For the text-containing cell, return its midpoint in [x, y] coordinate format. 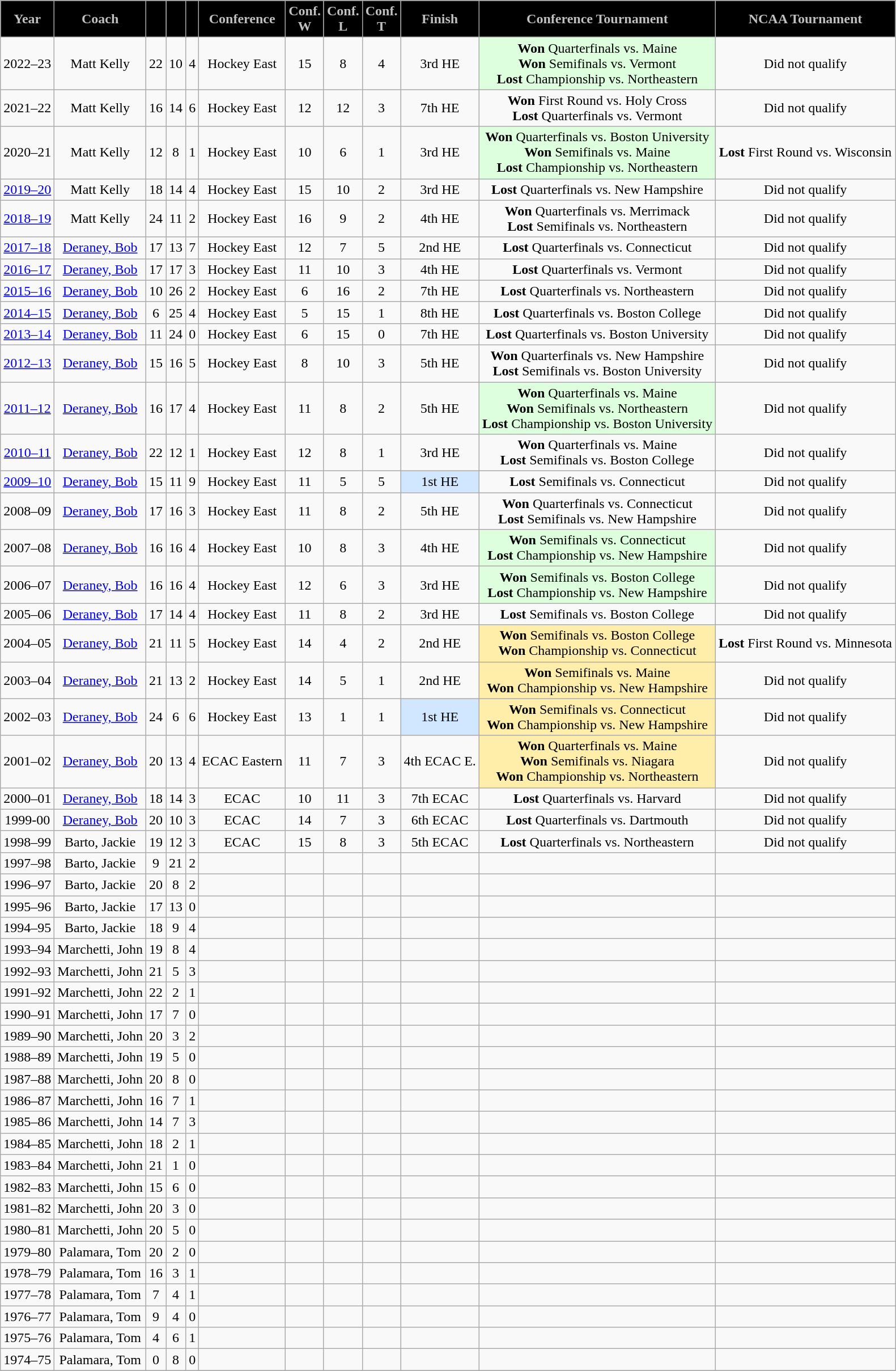
1999-00 [27, 820]
Lost First Round vs. Minnesota [805, 643]
2008–09 [27, 511]
1981–82 [27, 1208]
Won Semifinals vs. Connecticut Lost Championship vs. New Hampshire [597, 548]
1994–95 [27, 928]
1974–75 [27, 1360]
Conf. L [343, 19]
1987–88 [27, 1079]
Conference Tournament [597, 19]
1980–81 [27, 1230]
1976–77 [27, 1317]
1989–90 [27, 1036]
2017–18 [27, 248]
Won First Round vs. Holy Cross Lost Quarterfinals vs. Vermont [597, 108]
Lost Quarterfinals vs. Boston College [597, 312]
2002–03 [27, 717]
Finish [440, 19]
2010–11 [27, 452]
Conference [243, 19]
2004–05 [27, 643]
2005–06 [27, 614]
2014–15 [27, 312]
1977–78 [27, 1295]
1991–92 [27, 993]
6th ECAC [440, 820]
1995–96 [27, 907]
7th ECAC [440, 798]
2022–23 [27, 64]
Won Semifinals vs. Boston College Lost Championship vs. New Hampshire [597, 585]
Won Quarterfinals vs. Maine Won Semifinals vs. Northeastern Lost Championship vs. Boston University [597, 408]
Lost Quarterfinals vs. Dartmouth [597, 820]
8th HE [440, 312]
1993–94 [27, 950]
26 [176, 291]
Lost Quarterfinals vs. Vermont [597, 269]
1986–87 [27, 1101]
2007–08 [27, 548]
1983–84 [27, 1165]
2003–04 [27, 680]
2020–21 [27, 153]
1990–91 [27, 1014]
2000–01 [27, 798]
Won Quarterfinals vs. Boston University Won Semifinals vs. Maine Lost Championship vs. Northeastern [597, 153]
Lost Semifinals vs. Connecticut [597, 482]
1998–99 [27, 841]
5th ECAC [440, 841]
1975–76 [27, 1338]
1984–85 [27, 1144]
2016–17 [27, 269]
Won Quarterfinals vs. Maine Won Semifinals vs. Niagara Won Championship vs. Northeastern [597, 761]
NCAA Tournament [805, 19]
Lost Quarterfinals vs. Connecticut [597, 248]
2013–14 [27, 334]
Conf. T [381, 19]
1997–98 [27, 863]
Year [27, 19]
Won Quarterfinals vs. Maine Won Semifinals vs. Vermont Lost Championship vs. Northeastern [597, 64]
2019–20 [27, 189]
Lost Quarterfinals vs. Harvard [597, 798]
2001–02 [27, 761]
25 [176, 312]
Lost Quarterfinals vs. Boston University [597, 334]
1996–97 [27, 885]
2012–13 [27, 363]
Won Quarterfinals vs. Connecticut Lost Semifinals vs. New Hampshire [597, 511]
Lost Quarterfinals vs. New Hampshire [597, 189]
Lost Semifinals vs. Boston College [597, 614]
Won Quarterfinals vs. New Hampshire Lost Semifinals vs. Boston University [597, 363]
ECAC Eastern [243, 761]
1979–80 [27, 1251]
Won Semifinals vs. Maine Won Championship vs. New Hampshire [597, 680]
4th ECAC E. [440, 761]
2009–10 [27, 482]
Won Semifinals vs. Connecticut Won Championship vs. New Hampshire [597, 717]
Coach [100, 19]
1992–93 [27, 971]
Lost First Round vs. Wisconsin [805, 153]
1988–89 [27, 1057]
2011–12 [27, 408]
2018–19 [27, 219]
Won Quarterfinals vs. Maine Lost Semifinals vs. Boston College [597, 452]
2015–16 [27, 291]
Conf. W [305, 19]
1978–79 [27, 1273]
1982–83 [27, 1187]
Won Semifinals vs. Boston College Won Championship vs. Connecticut [597, 643]
Won Quarterfinals vs. Merrimack Lost Semifinals vs. Northeastern [597, 219]
2006–07 [27, 585]
1985–86 [27, 1122]
2021–22 [27, 108]
